Capture the cell that displays the provided text and extract its [x, y] central coordinate. 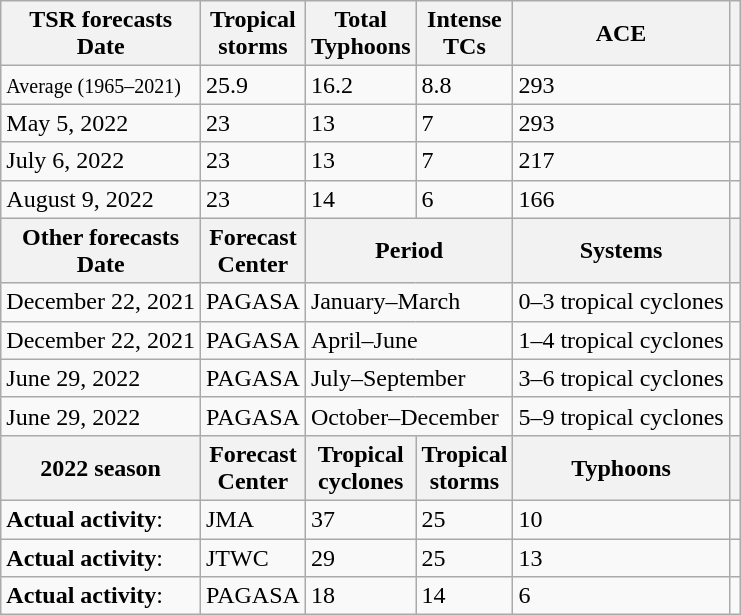
217 [621, 161]
Average (1965–2021) [101, 85]
July–September [409, 378]
ACE [621, 34]
3–6 tropical cyclones [621, 378]
18 [360, 596]
July 6, 2022 [101, 161]
5–9 tropical cyclones [621, 416]
May 5, 2022 [101, 123]
10 [621, 519]
Other forecastsDate [101, 250]
Systems [621, 250]
0–3 tropical cyclones [621, 302]
JTWC [252, 557]
JMA [252, 519]
1–4 tropical cyclones [621, 340]
16.2 [360, 85]
April–June [409, 340]
166 [621, 199]
Period [409, 250]
25.9 [252, 85]
Typhoons [621, 468]
TotalTyphoons [360, 34]
August 9, 2022 [101, 199]
29 [360, 557]
8.8 [464, 85]
2022 season [101, 468]
TSR forecastsDate [101, 34]
37 [360, 519]
Tropicalcyclones [360, 468]
IntenseTCs [464, 34]
January–March [409, 302]
October–December [409, 416]
